For the text-containing cell, return its midpoint in (X, Y) coordinate format. 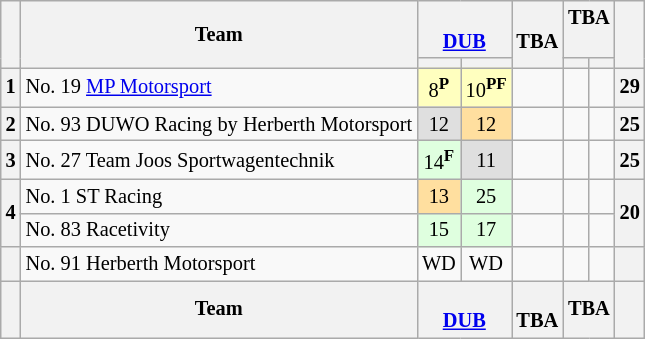
No. 91 Herberth Motorsport (219, 264)
No. 83 Racetivity (219, 230)
No. 1 ST Racing (219, 196)
No. 27 Team Joos Sportwagentechnik (219, 160)
No. 19 MP Motorsport (219, 88)
29 (630, 88)
17 (486, 230)
10PF (486, 88)
8P (439, 88)
2 (11, 124)
14F (439, 160)
11 (486, 160)
No. 93 DUWO Racing by Herberth Motorsport (219, 124)
20 (630, 212)
3 (11, 160)
1 (11, 88)
4 (11, 212)
13 (439, 196)
15 (439, 230)
